Identify which cell holds the provided text, then report its [X, Y] central coordinate. 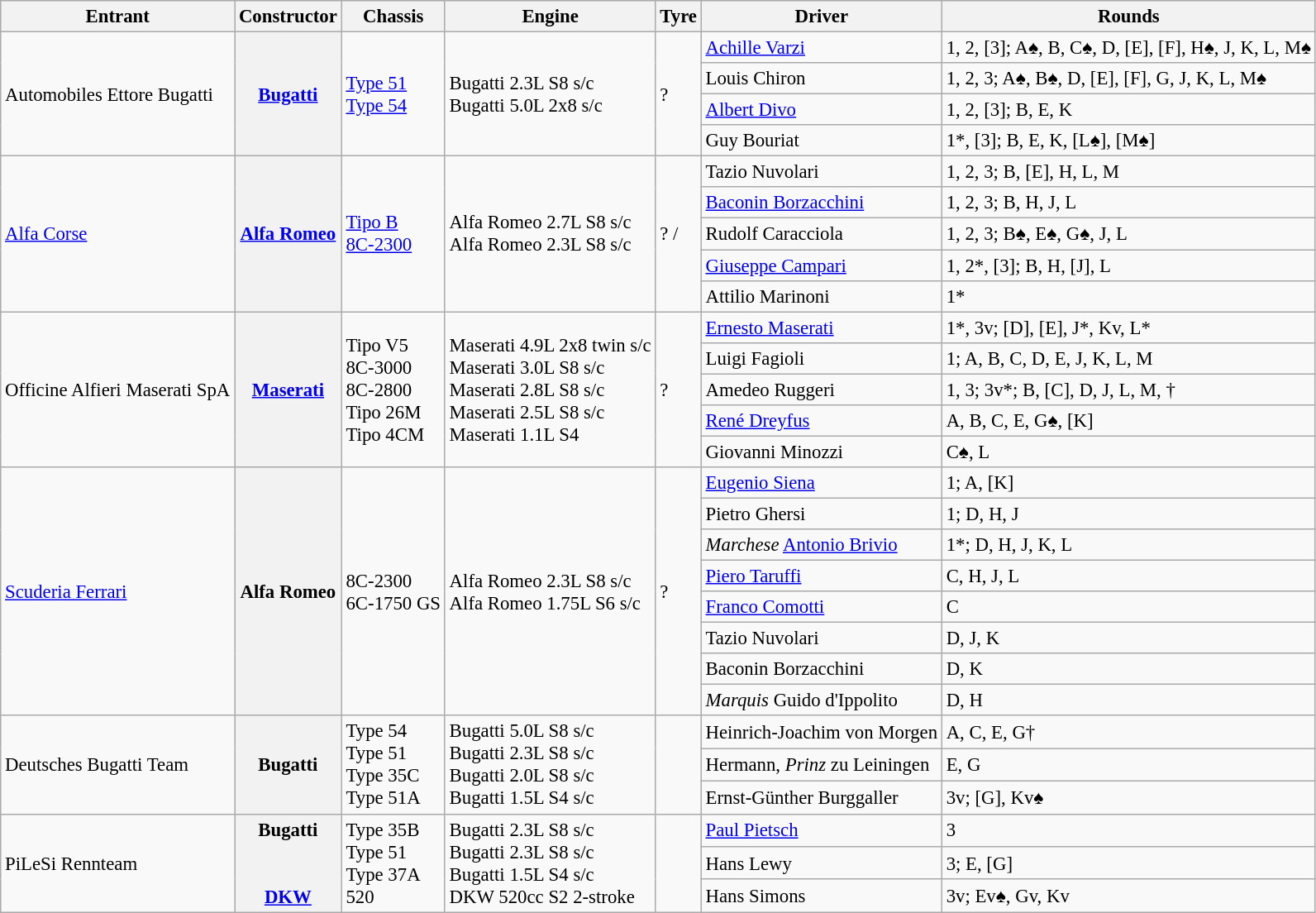
D, H [1128, 700]
Alfa Corse [117, 234]
1*, [3]; B, E, K, [L♠], [M♠] [1128, 141]
Type 35BType 51Type 37A520 [393, 863]
Scuderia Ferrari [117, 592]
Bugatti DKW [288, 863]
Officine Alfieri Maserati SpA [117, 390]
Alfa Romeo 2.3L S8 s/cAlfa Romeo 1.75L S6 s/c [551, 592]
? / [678, 234]
3v; [G], Kv♠ [1128, 798]
1; A, B, C, D, E, J, K, L, M [1128, 358]
Hans Lewy [822, 863]
Louis Chiron [822, 79]
Hermann, Prinz zu Leiningen [822, 765]
Franco Comotti [822, 607]
Giuseppe Campari [822, 265]
Giovanni Minozzi [822, 452]
1; D, H, J [1128, 514]
C♠, L [1128, 452]
D, J, K [1128, 638]
Rudolf Caracciola [822, 234]
Marchese Antonio Brivio [822, 545]
3; E, [G] [1128, 863]
Hans Simons [822, 896]
1, 2, 3; A♠, B♠, D, [E], [F], G, J, K, L, M♠ [1128, 79]
Albert Divo [822, 110]
Marquis Guido d'Ippolito [822, 700]
Bugatti 2.3L S8 s/cBugatti 2.3L S8 s/c Bugatti 1.5L S4 s/cDKW 520cc S2 2-stroke [551, 863]
Driver [822, 17]
E, G [1128, 765]
1, 2, 3; B, [E], H, L, M [1128, 172]
Heinrich-Joachim von Morgen [822, 733]
Amedeo Ruggeri [822, 390]
D, K [1128, 669]
Tyre [678, 17]
Attilio Marinoni [822, 296]
A, B, C, E, G♠, [K] [1128, 421]
3 [1128, 830]
Chassis [393, 17]
Constructor [288, 17]
Tipo V58C-30008C-2800Tipo 26MTipo 4CM [393, 390]
Deutsches Bugatti Team [117, 766]
Maserati [288, 390]
1; A, [K] [1128, 483]
Rounds [1128, 17]
Alfa Romeo 2.7L S8 s/cAlfa Romeo 2.3L S8 s/c [551, 234]
Bugatti 2.3L S8 s/cBugatti 5.0L 2x8 s/c [551, 94]
Type 54Type 51Type 35CType 51A [393, 766]
Automobiles Ettore Bugatti [117, 94]
Type 51Type 54 [393, 94]
René Dreyfus [822, 421]
C [1128, 607]
1* [1128, 296]
8C-23006C-1750 GS [393, 592]
Piero Taruffi [822, 576]
C, H, J, L [1128, 576]
3v; Ev♠, Gv, Kv [1128, 896]
A, C, E, G† [1128, 733]
Ernst-Günther Burggaller [822, 798]
Eugenio Siena [822, 483]
1*, 3v; [D], [E], J*, Kv, L* [1128, 327]
Bugatti 5.0L S8 s/cBugatti 2.3L S8 s/c Bugatti 2.0L S8 s/cBugatti 1.5L S4 s/c [551, 766]
1, 2, [3]; A♠, B, C♠, D, [E], [F], H♠, J, K, L, M♠ [1128, 48]
Maserati 4.9L 2x8 twin s/cMaserati 3.0L S8 s/c Maserati 2.8L S8 s/c Maserati 2.5L S8 s/cMaserati 1.1L S4 [551, 390]
1, 2, [3]; B, E, K [1128, 110]
Guy Bouriat [822, 141]
Luigi Fagioli [822, 358]
Pietro Ghersi [822, 514]
Paul Pietsch [822, 830]
Engine [551, 17]
PiLeSi Rennteam [117, 863]
1, 2, 3; B♠, E♠, G♠, J, L [1128, 234]
Entrant [117, 17]
1, 2, 3; B, H, J, L [1128, 203]
1, 3; 3v*; B, [C], D, J, L, M, † [1128, 390]
Tipo B8C-2300 [393, 234]
1, 2*, [3]; B, H, [J], L [1128, 265]
1*; D, H, J, K, L [1128, 545]
Ernesto Maserati [822, 327]
Achille Varzi [822, 48]
